Extract the (X, Y) coordinate from the center of the cell holding the provided text.  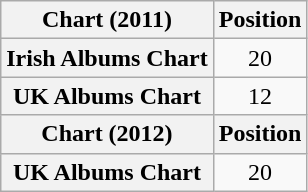
Irish Albums Chart (107, 58)
12 (260, 96)
Chart (2012) (107, 134)
Chart (2011) (107, 20)
